Pinpoint the cell where the given text exists, returning its [x, y] midpoint coordinate. 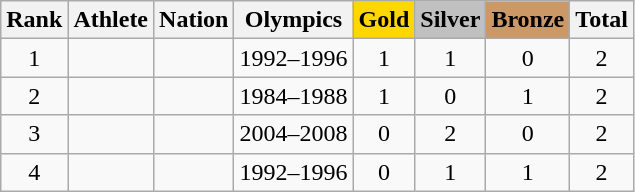
Bronze [528, 20]
1984–1988 [294, 96]
3 [34, 134]
Total [602, 20]
Olympics [294, 20]
4 [34, 172]
Rank [34, 20]
Nation [194, 20]
Silver [450, 20]
Gold [384, 20]
2004–2008 [294, 134]
Athlete [111, 20]
